Pinpoint the cell where the given text exists, returning its (x, y) midpoint coordinate. 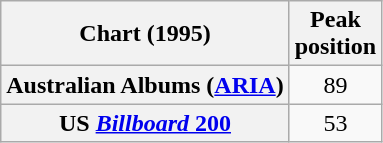
Peakposition (335, 34)
Chart (1995) (145, 34)
53 (335, 123)
89 (335, 85)
US Billboard 200 (145, 123)
Australian Albums (ARIA) (145, 85)
